Identify which cell holds the provided text, then report its [X, Y] central coordinate. 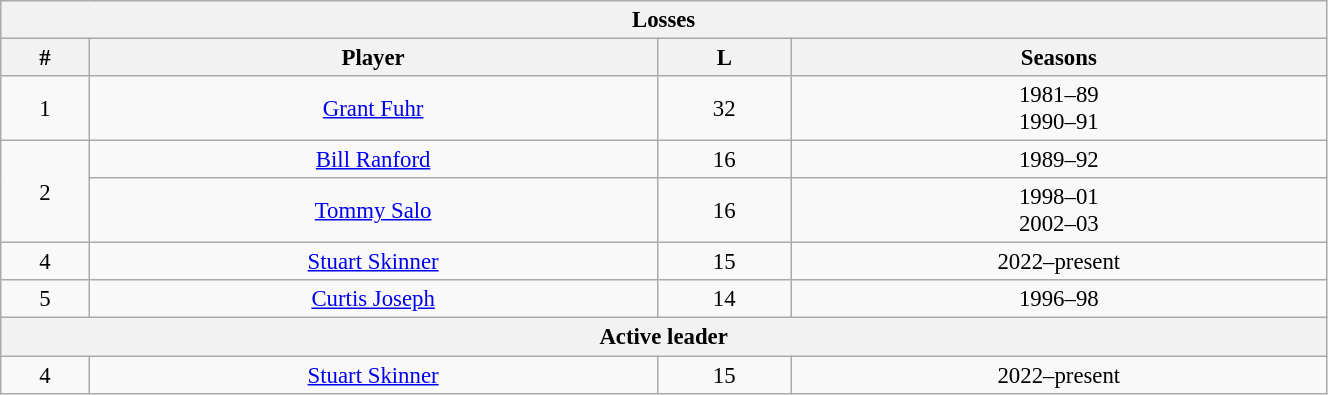
2 [45, 192]
Bill Ranford [373, 160]
32 [724, 108]
1998–012002–03 [1058, 210]
L [724, 58]
1996–98 [1058, 299]
Curtis Joseph [373, 299]
Grant Fuhr [373, 108]
Tommy Salo [373, 210]
Seasons [1058, 58]
5 [45, 299]
1981–891990–91 [1058, 108]
14 [724, 299]
Losses [664, 20]
Active leader [664, 337]
# [45, 58]
1 [45, 108]
1989–92 [1058, 160]
Player [373, 58]
